Provide the [X, Y] coordinate of the cell's center where the given text is located.  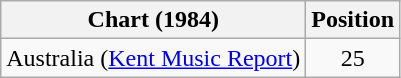
Position [353, 20]
25 [353, 58]
Australia (Kent Music Report) [154, 58]
Chart (1984) [154, 20]
